Output the (x, y) coordinate of the center of the cell containing the given text.  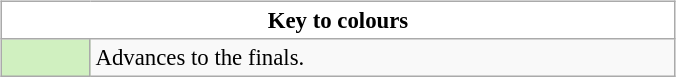
Key to colours (338, 21)
Advances to the finals. (382, 58)
